Provide the (X, Y) coordinate of the cell's center where the given text is located.  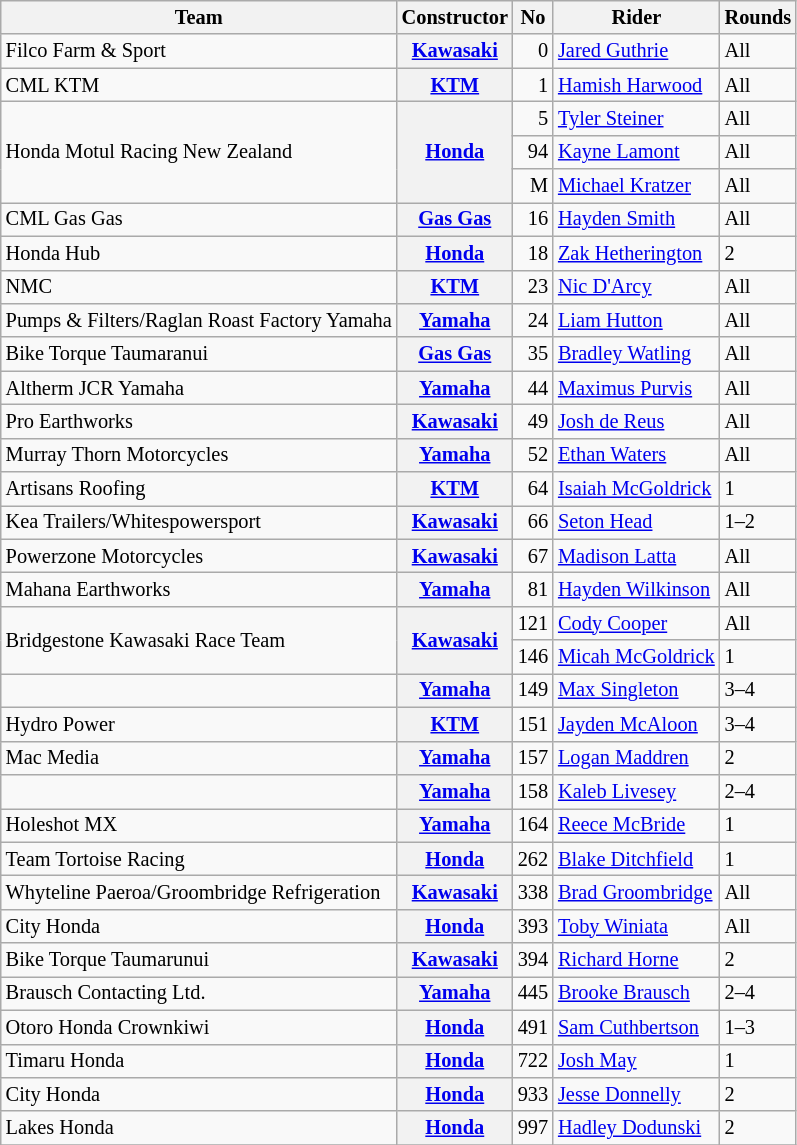
Artisans Roofing (199, 489)
Hamish Harwood (636, 85)
Holeshot MX (199, 825)
Isaiah McGoldrick (636, 489)
M (533, 186)
Blake Ditchfield (636, 859)
44 (533, 388)
Murray Thorn Motorcycles (199, 455)
Kaleb Livesey (636, 791)
Seton Head (636, 522)
Lakes Honda (199, 1128)
Hayden Smith (636, 219)
Brooke Brausch (636, 993)
Mac Media (199, 758)
Zak Hetherington (636, 253)
Hydro Power (199, 724)
Nic D'Arcy (636, 287)
Constructor (455, 17)
121 (533, 623)
5 (533, 118)
CML KTM (199, 85)
Team Tortoise Racing (199, 859)
Cody Cooper (636, 623)
Micah McGoldrick (636, 657)
Michael Kratzer (636, 186)
16 (533, 219)
Josh de Reus (636, 421)
94 (533, 152)
Honda Hub (199, 253)
Toby Winiata (636, 926)
Rider (636, 17)
Josh May (636, 1061)
35 (533, 354)
491 (533, 1027)
Hayden Wilkinson (636, 589)
Richard Horne (636, 960)
Powerzone Motorcycles (199, 556)
Bridgestone Kawasaki Race Team (199, 640)
67 (533, 556)
Honda Motul Racing New Zealand (199, 152)
0 (533, 51)
Sam Cuthbertson (636, 1027)
Pumps & Filters/Raglan Roast Factory Yamaha (199, 320)
Brausch Contacting Ltd. (199, 993)
158 (533, 791)
Mahana Earthworks (199, 589)
393 (533, 926)
933 (533, 1094)
24 (533, 320)
49 (533, 421)
Bike Torque Taumaranui (199, 354)
Reece McBride (636, 825)
Madison Latta (636, 556)
NMC (199, 287)
Rounds (758, 17)
149 (533, 690)
262 (533, 859)
Brad Groombridge (636, 892)
Team (199, 17)
Timaru Honda (199, 1061)
Filco Farm & Sport (199, 51)
Jesse Donnelly (636, 1094)
CML Gas Gas (199, 219)
445 (533, 993)
1–3 (758, 1027)
Kayne Lamont (636, 152)
Jayden McAloon (636, 724)
338 (533, 892)
Logan Maddren (636, 758)
Maximus Purvis (636, 388)
Kea Trailers/Whitespowersport (199, 522)
No (533, 17)
997 (533, 1128)
Tyler Steiner (636, 118)
64 (533, 489)
Max Singleton (636, 690)
157 (533, 758)
52 (533, 455)
Altherm JCR Yamaha (199, 388)
394 (533, 960)
164 (533, 825)
Jared Guthrie (636, 51)
Hadley Dodunski (636, 1128)
Whyteline Paeroa/Groombridge Refrigeration (199, 892)
146 (533, 657)
Pro Earthworks (199, 421)
Bike Torque Taumarunui (199, 960)
23 (533, 287)
66 (533, 522)
18 (533, 253)
Bradley Watling (636, 354)
722 (533, 1061)
151 (533, 724)
Liam Hutton (636, 320)
1–2 (758, 522)
Ethan Waters (636, 455)
Otoro Honda Crownkiwi (199, 1027)
81 (533, 589)
